Return the (x, y) coordinate for the center point of the cell that contains the specified text.  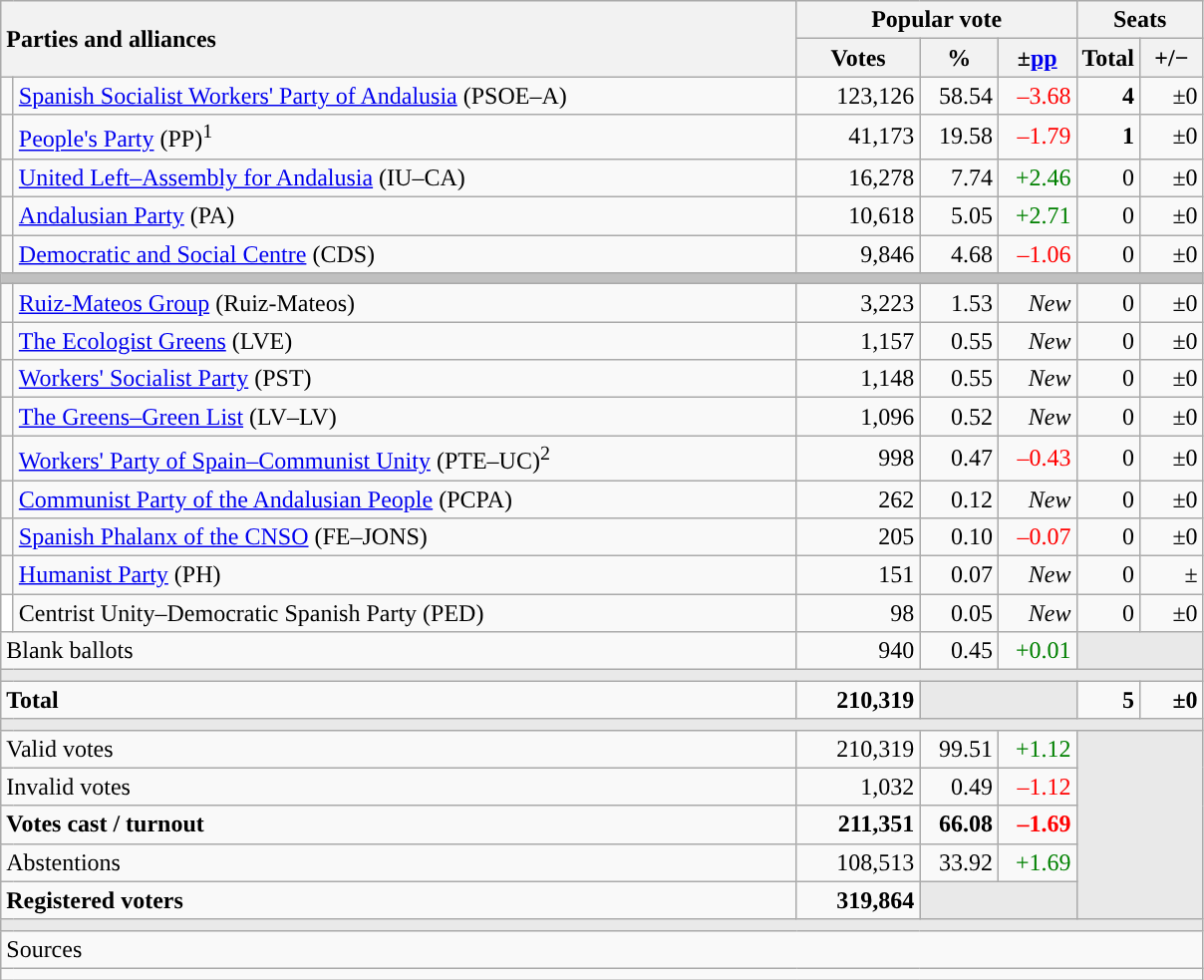
±pp (1037, 58)
Ruiz-Mateos Group (Ruiz-Mateos) (405, 303)
Votes (858, 58)
0.49 (959, 787)
0.12 (959, 499)
41,173 (858, 138)
0.45 (959, 651)
3,223 (858, 303)
The Ecologist Greens (LVE) (405, 341)
1,148 (858, 379)
19.58 (959, 138)
1,157 (858, 341)
Popular vote (937, 20)
+0.01 (1037, 651)
Abstentions (399, 862)
Workers' Socialist Party (PST) (405, 379)
Democratic and Social Centre (CDS) (405, 254)
1 (1108, 138)
Blank ballots (399, 651)
33.92 (959, 862)
1,032 (858, 787)
0.05 (959, 613)
Humanist Party (PH) (405, 575)
0.52 (959, 417)
Spanish Socialist Workers' Party of Andalusia (PSOE–A) (405, 96)
Andalusian Party (PA) (405, 216)
+2.46 (1037, 177)
Workers' Party of Spain–Communist Unity (PTE–UC)2 (405, 459)
1,096 (858, 417)
–0.43 (1037, 459)
–1.69 (1037, 824)
% (959, 58)
0.47 (959, 459)
108,513 (858, 862)
–0.07 (1037, 537)
66.08 (959, 824)
+2.71 (1037, 216)
Registered voters (399, 900)
940 (858, 651)
Sources (602, 949)
58.54 (959, 96)
Centrist Unity–Democratic Spanish Party (PED) (405, 613)
Communist Party of the Andalusian People (PCPA) (405, 499)
+/− (1172, 58)
5 (1108, 700)
1.53 (959, 303)
+1.69 (1037, 862)
319,864 (858, 900)
5.05 (959, 216)
123,126 (858, 96)
Valid votes (399, 749)
0.10 (959, 537)
–3.68 (1037, 96)
The Greens–Green List (LV–LV) (405, 417)
–1.79 (1037, 138)
Spanish Phalanx of the CNSO (FE–JONS) (405, 537)
United Left–Assembly for Andalusia (IU–CA) (405, 177)
262 (858, 499)
Parties and alliances (399, 39)
–1.06 (1037, 254)
Votes cast / turnout (399, 824)
998 (858, 459)
± (1172, 575)
4 (1108, 96)
7.74 (959, 177)
–1.12 (1037, 787)
0.07 (959, 575)
+1.12 (1037, 749)
151 (858, 575)
211,351 (858, 824)
16,278 (858, 177)
9,846 (858, 254)
10,618 (858, 216)
98 (858, 613)
205 (858, 537)
People's Party (PP)1 (405, 138)
4.68 (959, 254)
Invalid votes (399, 787)
99.51 (959, 749)
Seats (1140, 20)
